Output the (X, Y) coordinate of the center of the cell containing the given text.  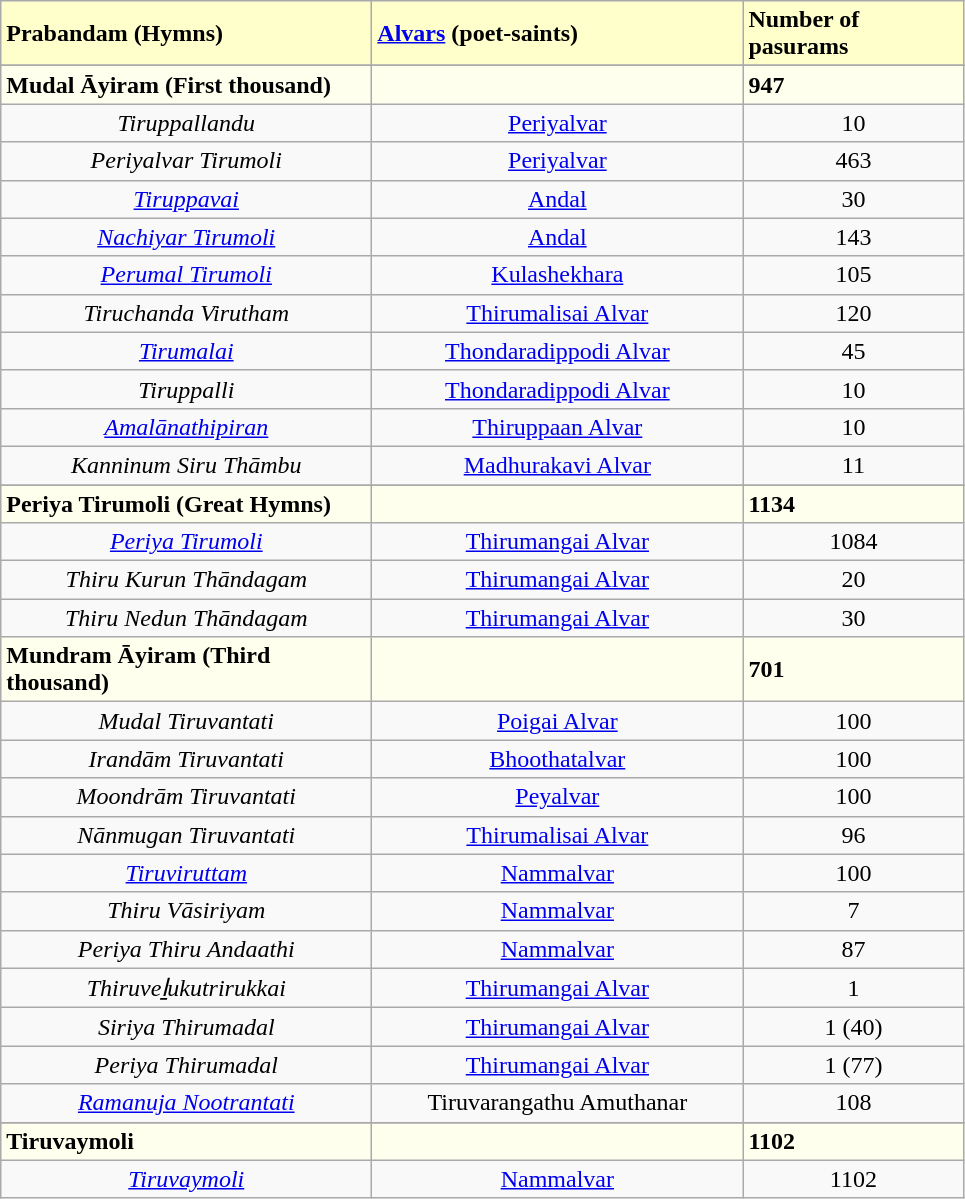
1084 (854, 542)
Thiruppaan Alvar (558, 427)
Kanninum Siru Thāmbu (186, 465)
Periya Tirumoli (186, 542)
11 (854, 465)
105 (854, 275)
143 (854, 237)
Thiruveḻukutrirukkai (186, 988)
Tiruvarangathu Amuthanar (558, 1103)
1 (77) (854, 1065)
Madhurakavi Alvar (558, 465)
20 (854, 580)
Thiru Vāsiriyam (186, 911)
Number of pasurams (854, 34)
120 (854, 313)
Ramanuja Nootrantati (186, 1103)
87 (854, 949)
701 (854, 670)
Periya Thiru Andaathi (186, 949)
Alvars (poet-saints) (558, 34)
Tiruppavai (186, 199)
Tiruppalli (186, 389)
1 (854, 988)
Mudal Tiruvantati (186, 721)
Tiruchanda Virutham (186, 313)
Nānmugan Tiruvantati (186, 835)
Amalānathipiran (186, 427)
Periya Tirumoli (Great Hymns) (186, 503)
1 (40) (854, 1027)
Tirumalai (186, 351)
Thiru Kurun Thāndagam (186, 580)
Tiruviruttam (186, 873)
Nachiyar Tirumoli (186, 237)
Tiruppallandu (186, 123)
Mundram Āyiram (Third thousand) (186, 670)
Thiru Nedun Thāndagam (186, 618)
Irandām Tiruvantati (186, 759)
Periya Thirumadal (186, 1065)
Kulashekhara (558, 275)
7 (854, 911)
Siriya Thirumadal (186, 1027)
Bhoothatalvar (558, 759)
96 (854, 835)
45 (854, 351)
1134 (854, 503)
947 (854, 85)
Mudal Āyiram (First thousand) (186, 85)
Moondrām Tiruvantati (186, 797)
Perumal Tirumoli (186, 275)
463 (854, 161)
Poigai Alvar (558, 721)
108 (854, 1103)
Peyalvar (558, 797)
Periyalvar Tirumoli (186, 161)
Prabandam (Hymns) (186, 34)
